Output the (X, Y) coordinate of the center of the cell containing the given text.  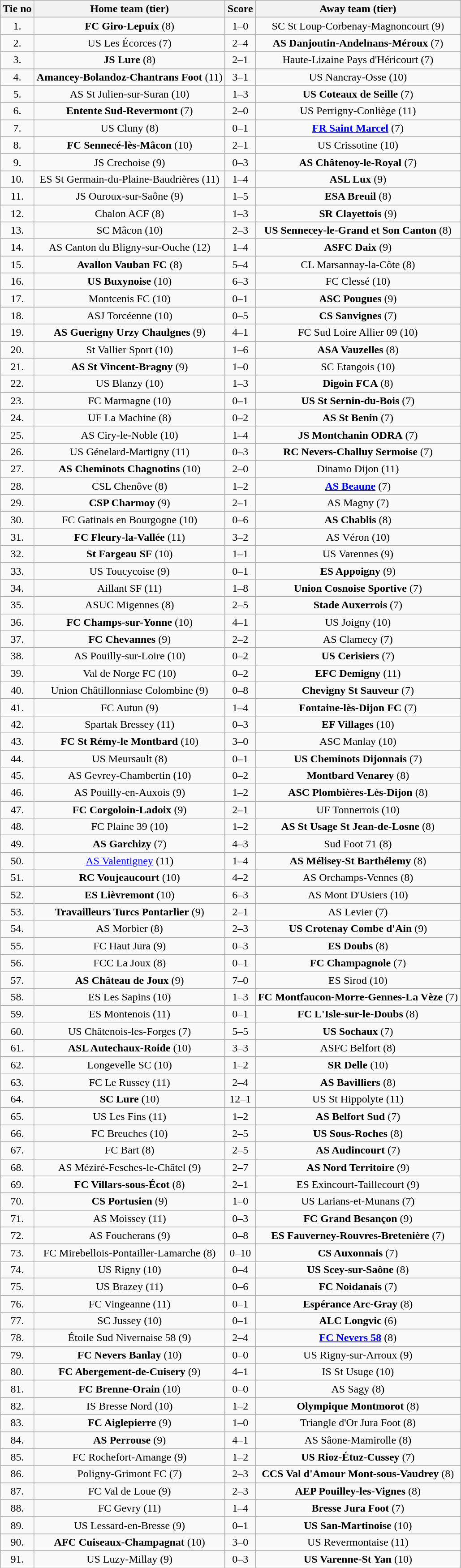
FR Saint Marcel (7) (358, 128)
69. (17, 1184)
FC Autun (9) (129, 707)
St Vallier Sport (10) (129, 350)
ASFC Daix (9) (358, 248)
Dinamo Dijon (11) (358, 469)
81. (17, 1389)
ES Lièvremont (10) (129, 895)
87. (17, 1491)
US Revermontaise (11) (358, 1542)
Espérance Arc-Gray (8) (358, 1304)
91. (17, 1559)
US Joigny (10) (358, 622)
42. (17, 724)
57. (17, 980)
SC Lure (10) (129, 1099)
ASJ Torcéenne (10) (129, 316)
AS Châtenoy-le-Royal (7) (358, 162)
80. (17, 1372)
15. (17, 265)
US Varennes (9) (358, 554)
54. (17, 929)
ESA Breuil (8) (358, 196)
32. (17, 554)
FC Vingeanne (11) (129, 1304)
Sud Foot 71 (8) (358, 844)
AS Moissey (11) (129, 1218)
US Crissotine (10) (358, 145)
22. (17, 384)
FC Grand Besançon (9) (358, 1218)
65. (17, 1116)
SR Delle (10) (358, 1065)
79. (17, 1355)
24. (17, 418)
IS St Usuge (10) (358, 1372)
Union Cosnoise Sportive (7) (358, 588)
11. (17, 196)
16. (17, 282)
ES Montenois (11) (129, 1014)
CCS Val d'Amour Mont-sous-Vaudrey (8) (358, 1474)
Union Châtillonniase Colombine (9) (129, 690)
Aillant SF (11) (129, 588)
JS Ouroux-sur-Saône (9) (129, 196)
Étoile Sud Nivernaise 58 (9) (129, 1338)
JS Crechoise (9) (129, 162)
FC Giro-Lepuix (8) (129, 26)
AS Château de Joux (9) (129, 980)
AEP Pouilley-les-Vignes (8) (358, 1491)
23. (17, 401)
Montbard Venarey (8) (358, 776)
US Nancray-Osse (10) (358, 77)
63. (17, 1082)
US San-Martinoise (10) (358, 1525)
71. (17, 1218)
Fontaine-lès-Dijon FC (7) (358, 707)
Home team (tier) (129, 9)
13. (17, 231)
US Varenne-St Yan (10) (358, 1559)
AS Gevrey-Chambertin (10) (129, 776)
FC Abergement-de-Cuisery (9) (129, 1372)
3. (17, 60)
Tie no (17, 9)
17. (17, 299)
AS Chablis (8) (358, 520)
AS Perrouse (9) (129, 1440)
44. (17, 759)
39. (17, 673)
ES Exincourt-Taillecourt (9) (358, 1184)
AS Bavilliers (8) (358, 1082)
FC Val de Loue (9) (129, 1491)
4–2 (240, 878)
Chalon ACF (8) (129, 214)
86. (17, 1474)
FC Mirebellois-Pontailler-Lamarche (8) (129, 1252)
8. (17, 145)
AS Morbier (8) (129, 929)
60. (17, 1031)
37. (17, 639)
73. (17, 1252)
US Blanzy (10) (129, 384)
ASC Plombières-Lès-Dijon (8) (358, 793)
US Scey-sur-Saône (8) (358, 1269)
Score (240, 9)
AS Foucherans (9) (129, 1235)
Spartak Bressey (11) (129, 724)
AS Mont D'Usiers (10) (358, 895)
AS St Usage St Jean-de-Losne (8) (358, 827)
CSL Chenôve (8) (129, 486)
AS Méziré-Fesches-le-Châtel (9) (129, 1167)
3–1 (240, 77)
29. (17, 503)
US Châtenois-les-Forges (7) (129, 1031)
FC Le Russey (11) (129, 1082)
3–3 (240, 1048)
9. (17, 162)
FCC La Joux (8) (129, 963)
67. (17, 1150)
ASL Lux (9) (358, 179)
US Génelard-Martigny (11) (129, 452)
Travailleurs Turcs Pontarlier (9) (129, 912)
20. (17, 350)
Montcenis FC (10) (129, 299)
21. (17, 367)
3–2 (240, 537)
Entente Sud-Revermont (7) (129, 111)
1–5 (240, 196)
19. (17, 333)
7–0 (240, 980)
2–2 (240, 639)
75. (17, 1286)
FC Chevannes (9) (129, 639)
RC Voujeaucourt (10) (129, 878)
1–6 (240, 350)
ASFC Belfort (8) (358, 1048)
34. (17, 588)
SC St Loup-Corbenay-Magnoncourt (9) (358, 26)
AS Nord Territoire (9) (358, 1167)
AS Garchizy (7) (129, 844)
61. (17, 1048)
43. (17, 741)
84. (17, 1440)
AS Clamecy (7) (358, 639)
SC Etangois (10) (358, 367)
SC Mâcon (10) (129, 231)
FC Nevers Banlay (10) (129, 1355)
Digoin FCA (8) (358, 384)
74. (17, 1269)
AS Pouilly-sur-Loire (10) (129, 656)
ASA Vauzelles (8) (358, 350)
51. (17, 878)
FC Gevry (11) (129, 1508)
AFC Cuiseaux-Champagnat (10) (129, 1542)
89. (17, 1525)
AS Magny (7) (358, 503)
St Fargeau SF (10) (129, 554)
Poligny-Grimont FC (7) (129, 1474)
90. (17, 1542)
FC Corgoloin-Ladoix (9) (129, 810)
AS Mélisey-St Barthélemy (8) (358, 861)
59. (17, 1014)
0–10 (240, 1252)
Away team (tier) (358, 9)
AS Orchamps-Vennes (8) (358, 878)
77. (17, 1321)
US Sennecey-le-Grand et Son Canton (8) (358, 231)
US St Sernin-du-Bois (7) (358, 401)
AS Guerigny Urzy Chaulgnes (9) (129, 333)
36. (17, 622)
82. (17, 1406)
33. (17, 571)
1–8 (240, 588)
AS Audincourt (7) (358, 1150)
CL Marsannay-la-Côte (8) (358, 265)
58. (17, 997)
FC Brenne-Orain (10) (129, 1389)
FC L'Isle-sur-le-Doubs (8) (358, 1014)
FC Plaine 39 (10) (129, 827)
2–7 (240, 1167)
ES Fauverney-Rouvres-Bretenière (7) (358, 1235)
AS Cheminots Chagnotins (10) (129, 469)
EFC Demigny (11) (358, 673)
US Crotenay Combe d'Ain (9) (358, 929)
FC Sud Loire Allier 09 (10) (358, 333)
US Rigny-sur-Arroux (9) (358, 1355)
30. (17, 520)
AS Ciry-le-Noble (10) (129, 435)
FC Breuches (10) (129, 1133)
US Sochaux (7) (358, 1031)
US Buxynoise (10) (129, 282)
RC Nevers-Challuy Sermoise (7) (358, 452)
66. (17, 1133)
12. (17, 214)
76. (17, 1304)
14. (17, 248)
CS Auxonnais (7) (358, 1252)
AS Canton du Bligny-sur-Ouche (12) (129, 248)
CS Sanvignes (7) (358, 316)
10. (17, 179)
1–1 (240, 554)
1. (17, 26)
38. (17, 656)
ES Appoigny (9) (358, 571)
40. (17, 690)
41. (17, 707)
US Perrigny-Conliège (11) (358, 111)
AS Danjoutin-Andelnans-Méroux (7) (358, 43)
ES Sirod (10) (358, 980)
US Coteaux de Seille (7) (358, 94)
US Toucycoise (9) (129, 571)
ES Les Sapins (10) (129, 997)
ALC Longvic (6) (358, 1321)
Haute-Lizaine Pays d'Héricourt (7) (358, 60)
4–3 (240, 844)
68. (17, 1167)
62. (17, 1065)
49. (17, 844)
JS Lure (8) (129, 60)
5–4 (240, 265)
UF La Machine (8) (129, 418)
FC Clessé (10) (358, 282)
70. (17, 1201)
2. (17, 43)
US Cheminots Dijonnais (7) (358, 759)
56. (17, 963)
50. (17, 861)
FC Montfaucon-Morre-Gennes-La Vèze (7) (358, 997)
FC Bart (8) (129, 1150)
FC Champagnole (7) (358, 963)
FC Sennecé-lès-Mâcon (10) (129, 145)
US St Hippolyte (11) (358, 1099)
AS Sagy (8) (358, 1389)
US Luzy-Millay (9) (129, 1559)
AS Sâone-Mamirolle (8) (358, 1440)
UF Tonnerrois (10) (358, 810)
AS Véron (10) (358, 537)
35. (17, 605)
27. (17, 469)
72. (17, 1235)
AS Pouilly-en-Auxois (9) (129, 793)
FC Noidanais (7) (358, 1286)
AS St Julien-sur-Suran (10) (129, 94)
52. (17, 895)
ASC Pougues (9) (358, 299)
Stade Auxerrois (7) (358, 605)
US Cluny (8) (129, 128)
AS St Vincent-Bragny (9) (129, 367)
0–4 (240, 1269)
7. (17, 128)
AS Levier (7) (358, 912)
28. (17, 486)
18. (17, 316)
CSP Charmoy (9) (129, 503)
78. (17, 1338)
46. (17, 793)
5. (17, 94)
47. (17, 810)
88. (17, 1508)
31. (17, 537)
ASC Manlay (10) (358, 741)
Triangle d'Or Jura Foot (8) (358, 1423)
Chevigny St Sauveur (7) (358, 690)
US Larians-et-Munans (7) (358, 1201)
ASL Autechaux-Roide (10) (129, 1048)
25. (17, 435)
48. (17, 827)
FC Fleury-la-Vallée (11) (129, 537)
Amancey-Bolandoz-Chantrans Foot (11) (129, 77)
SR Clayettois (9) (358, 214)
US Les Fins (11) (129, 1116)
Val de Norge FC (10) (129, 673)
US Lessard-en-Bresse (9) (129, 1525)
FC Rochefort-Amange (9) (129, 1457)
26. (17, 452)
FC Villars-sous-Écot (8) (129, 1184)
4. (17, 77)
12–1 (240, 1099)
FC Aiglepierre (9) (129, 1423)
AS Beaune (7) (358, 486)
5–5 (240, 1031)
45. (17, 776)
Longevelle SC (10) (129, 1065)
JS Montchanin ODRA (7) (358, 435)
Bresse Jura Foot (7) (358, 1508)
US Cerisiers (7) (358, 656)
US Les Écorces (7) (129, 43)
Avallon Vauban FC (8) (129, 265)
AS Belfort Sud (7) (358, 1116)
6. (17, 111)
US Rigny (10) (129, 1269)
US Sous-Roches (8) (358, 1133)
US Meursault (8) (129, 759)
FC Gatinais en Bourgogne (10) (129, 520)
FC St Rémy-le Montbard (10) (129, 741)
CS Portusien (9) (129, 1201)
64. (17, 1099)
83. (17, 1423)
0–5 (240, 316)
SC Jussey (10) (129, 1321)
FC Haut Jura (9) (129, 946)
55. (17, 946)
ES St Germain-du-Plaine-Baudrières (11) (129, 179)
IS Bresse Nord (10) (129, 1406)
US Rioz-Étuz-Cussey (7) (358, 1457)
AS Valentigney (11) (129, 861)
FC Marmagne (10) (129, 401)
53. (17, 912)
AS St Benin (7) (358, 418)
85. (17, 1457)
FC Nevers 58 (8) (358, 1338)
ES Doubs (8) (358, 946)
Olympique Montmorot (8) (358, 1406)
FC Champs-sur-Yonne (10) (129, 622)
EF Villages (10) (358, 724)
ASUC Migennes (8) (129, 605)
US Brazey (11) (129, 1286)
